Scan for the cell matching the given text and deliver its (x, y) coordinate at center. 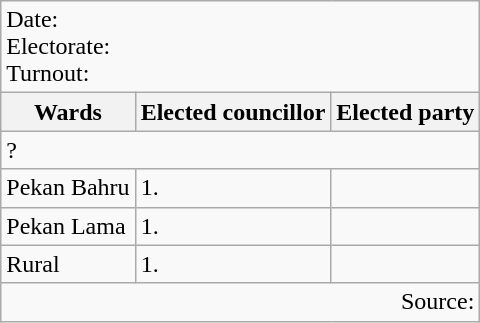
Date: Electorate: Turnout: (240, 47)
Wards (68, 112)
Elected councillor (233, 112)
Source: (240, 302)
Elected party (406, 112)
Rural (68, 264)
? (240, 150)
Pekan Lama (68, 226)
Pekan Bahru (68, 188)
